Pinpoint the cell where the given text exists, returning its (x, y) midpoint coordinate. 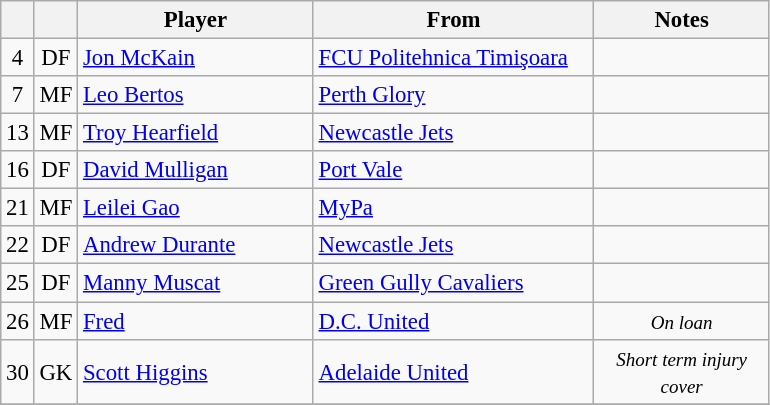
22 (18, 245)
7 (18, 95)
David Mulligan (196, 170)
25 (18, 283)
Scott Higgins (196, 372)
4 (18, 58)
13 (18, 133)
16 (18, 170)
Manny Muscat (196, 283)
On loan (682, 321)
Perth Glory (454, 95)
Port Vale (454, 170)
FCU Politehnica Timişoara (454, 58)
21 (18, 208)
30 (18, 372)
Notes (682, 20)
Green Gully Cavaliers (454, 283)
Leo Bertos (196, 95)
Adelaide United (454, 372)
From (454, 20)
MyPa (454, 208)
Jon McKain (196, 58)
Short term injury cover (682, 372)
Player (196, 20)
Troy Hearfield (196, 133)
Leilei Gao (196, 208)
Fred (196, 321)
Andrew Durante (196, 245)
GK (56, 372)
26 (18, 321)
D.C. United (454, 321)
